Return the [X, Y] coordinate for the center point of the cell that contains the specified text.  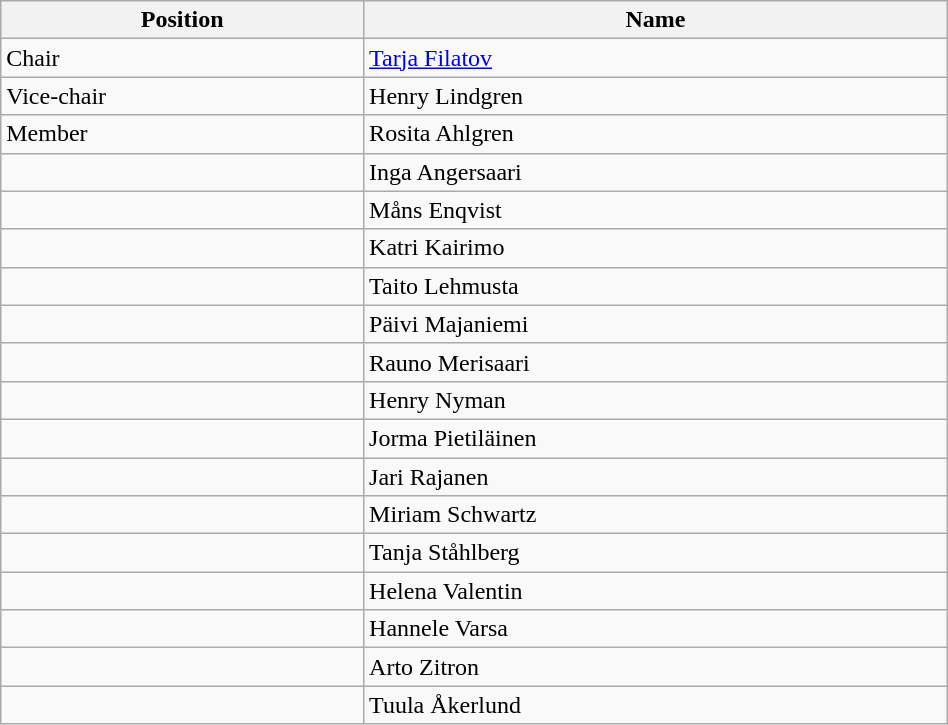
Position [182, 20]
Katri Kairimo [656, 248]
Miriam Schwartz [656, 515]
Hannele Varsa [656, 629]
Jorma Pietiläinen [656, 438]
Rauno Merisaari [656, 362]
Arto Zitron [656, 667]
Tarja Filatov [656, 58]
Päivi Majaniemi [656, 324]
Vice-chair [182, 96]
Jari Rajanen [656, 477]
Tanja Ståhlberg [656, 553]
Tuula Åkerlund [656, 705]
Inga Angersaari [656, 172]
Taito Lehmusta [656, 286]
Chair [182, 58]
Henry Nyman [656, 400]
Name [656, 20]
Henry Lindgren [656, 96]
Måns Enqvist [656, 210]
Helena Valentin [656, 591]
Member [182, 134]
Rosita Ahlgren [656, 134]
